Capture the cell that displays the provided text and extract its [X, Y] central coordinate. 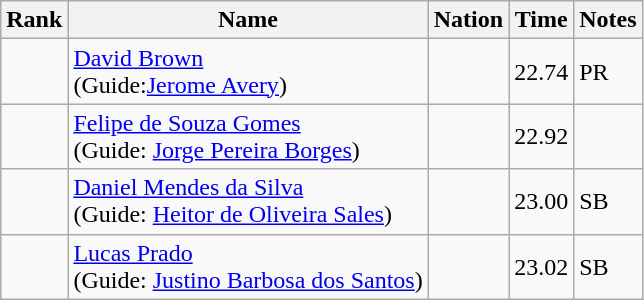
23.00 [542, 202]
Name [248, 20]
22.92 [542, 136]
Nation [468, 20]
Time [542, 20]
22.74 [542, 72]
David Brown(Guide:Jerome Avery) [248, 72]
Rank [34, 20]
Daniel Mendes da Silva(Guide: Heitor de Oliveira Sales) [248, 202]
Lucas Prado(Guide: Justino Barbosa dos Santos) [248, 266]
23.02 [542, 266]
PR [608, 72]
Notes [608, 20]
Felipe de Souza Gomes(Guide: Jorge Pereira Borges) [248, 136]
